Identify which cell holds the provided text, then report its [x, y] central coordinate. 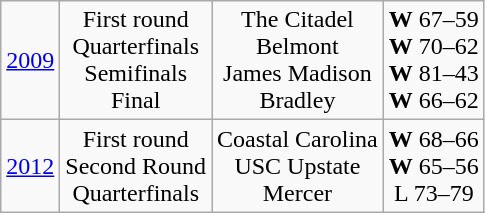
W 67–59W 70–62W 81–43W 66–62 [434, 60]
2012 [30, 166]
First roundSecond RoundQuarterfinals [136, 166]
2009 [30, 60]
First roundQuarterfinalsSemifinalsFinal [136, 60]
W 68–66W 65–56L 73–79 [434, 166]
The CitadelBelmontJames MadisonBradley [298, 60]
Coastal CarolinaUSC UpstateMercer [298, 166]
